Pinpoint the cell where the given text exists, returning its [x, y] midpoint coordinate. 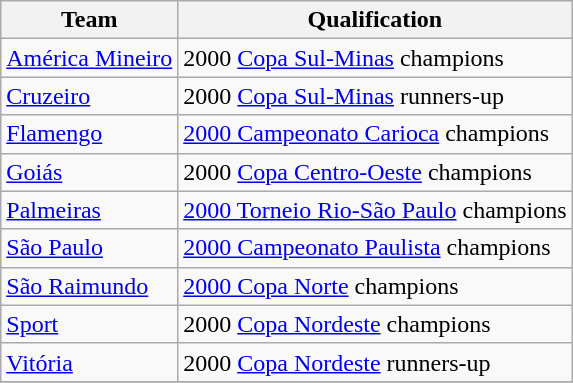
Qualification [375, 20]
Vitória [90, 362]
2000 Copa Nordeste champions [375, 324]
2000 Torneio Rio-São Paulo champions [375, 210]
Cruzeiro [90, 96]
2000 Copa Centro-Oeste champions [375, 172]
São Raimundo [90, 286]
2000 Copa Sul-Minas runners-up [375, 96]
2000 Copa Sul-Minas champions [375, 58]
Flamengo [90, 134]
Goiás [90, 172]
2000 Copa Norte champions [375, 286]
2000 Campeonato Paulista champions [375, 248]
América Mineiro [90, 58]
Team [90, 20]
2000 Copa Nordeste runners-up [375, 362]
Palmeiras [90, 210]
2000 Campeonato Carioca champions [375, 134]
Sport [90, 324]
São Paulo [90, 248]
